Provide the (x, y) coordinate of the cell's center where the given text is located.  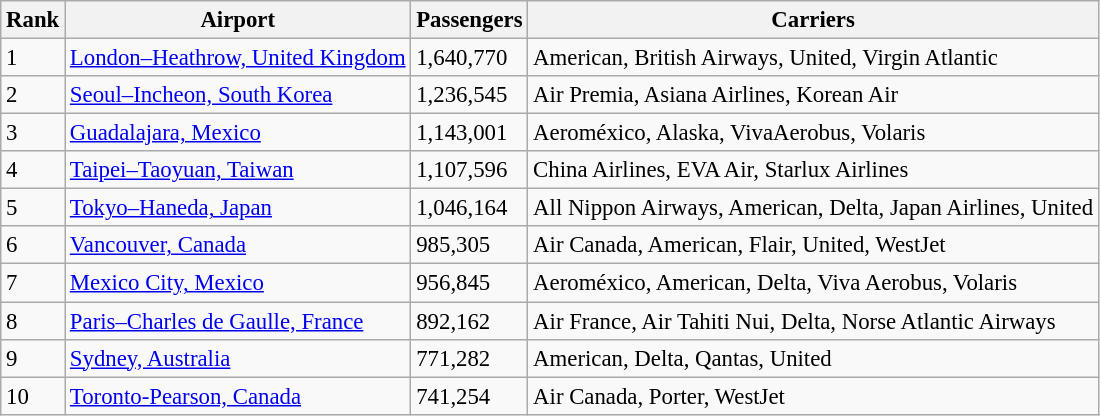
Carriers (814, 20)
5 (33, 208)
China Airlines, EVA Air, Starlux Airlines (814, 170)
10 (33, 396)
Air Canada, Porter, WestJet (814, 396)
Tokyo–Haneda, Japan (238, 208)
Mexico City, Mexico (238, 283)
3 (33, 133)
Sydney, Australia (238, 358)
1,143,001 (470, 133)
892,162 (470, 321)
1,107,596 (470, 170)
4 (33, 170)
1 (33, 58)
American, British Airways, United, Virgin Atlantic (814, 58)
Rank (33, 20)
7 (33, 283)
American, Delta, Qantas, United (814, 358)
1,046,164 (470, 208)
Air France, Air Tahiti Nui, Delta, Norse Atlantic Airways (814, 321)
741,254 (470, 396)
1,640,770 (470, 58)
9 (33, 358)
Vancouver, Canada (238, 245)
London–Heathrow, United Kingdom (238, 58)
6 (33, 245)
956,845 (470, 283)
Aeroméxico, Alaska, VivaAerobus, Volaris (814, 133)
8 (33, 321)
Paris–Charles de Gaulle, France (238, 321)
Passengers (470, 20)
Air Premia, Asiana Airlines, Korean Air (814, 95)
Toronto-Pearson, Canada (238, 396)
Guadalajara, Mexico (238, 133)
Seoul–Incheon, South Korea (238, 95)
All Nippon Airways, American, Delta, Japan Airlines, United (814, 208)
Airport (238, 20)
985,305 (470, 245)
2 (33, 95)
1,236,545 (470, 95)
Air Canada, American, Flair, United, WestJet (814, 245)
Taipei–Taoyuan, Taiwan (238, 170)
Aeroméxico, American, Delta, Viva Aerobus, Volaris (814, 283)
771,282 (470, 358)
